Identify which cell holds the provided text, then report its [x, y] central coordinate. 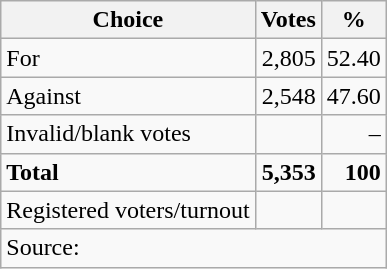
Choice [128, 20]
Invalid/blank votes [128, 134]
Total [128, 172]
Votes [288, 20]
Registered voters/turnout [128, 210]
47.60 [354, 96]
– [354, 134]
52.40 [354, 58]
Against [128, 96]
100 [354, 172]
For [128, 58]
Source: [194, 248]
% [354, 20]
2,805 [288, 58]
5,353 [288, 172]
2,548 [288, 96]
